Scan for the cell matching the given text and deliver its [x, y] coordinate at center. 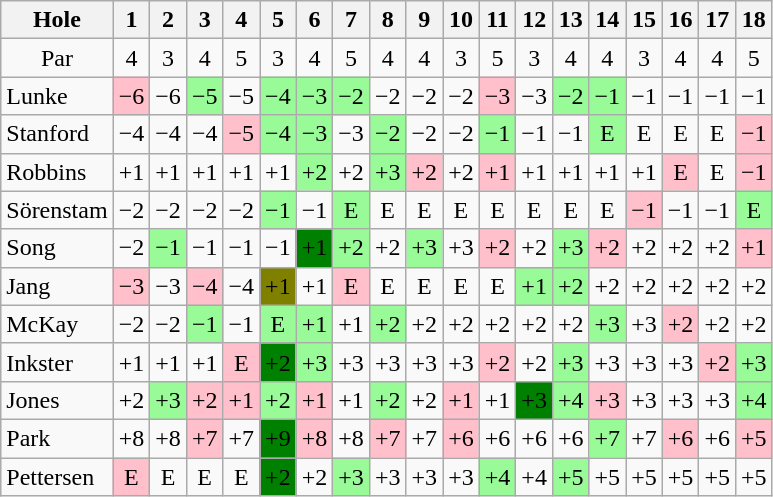
16 [680, 20]
14 [608, 20]
Song [57, 248]
Inkster [57, 362]
12 [534, 20]
Robbins [57, 172]
2 [168, 20]
Jones [57, 400]
Pettersen [57, 477]
7 [352, 20]
8 [388, 20]
+9 [278, 438]
9 [424, 20]
10 [462, 20]
Stanford [57, 134]
6 [314, 20]
15 [644, 20]
18 [754, 20]
Hole [57, 20]
Lunke [57, 96]
Jang [57, 286]
Sörenstam [57, 210]
McKay [57, 324]
Park [57, 438]
11 [498, 20]
1 [132, 20]
13 [570, 20]
17 [718, 20]
Par [57, 58]
